Find where the given text appears and provide that cell's center as [x, y] coordinate. 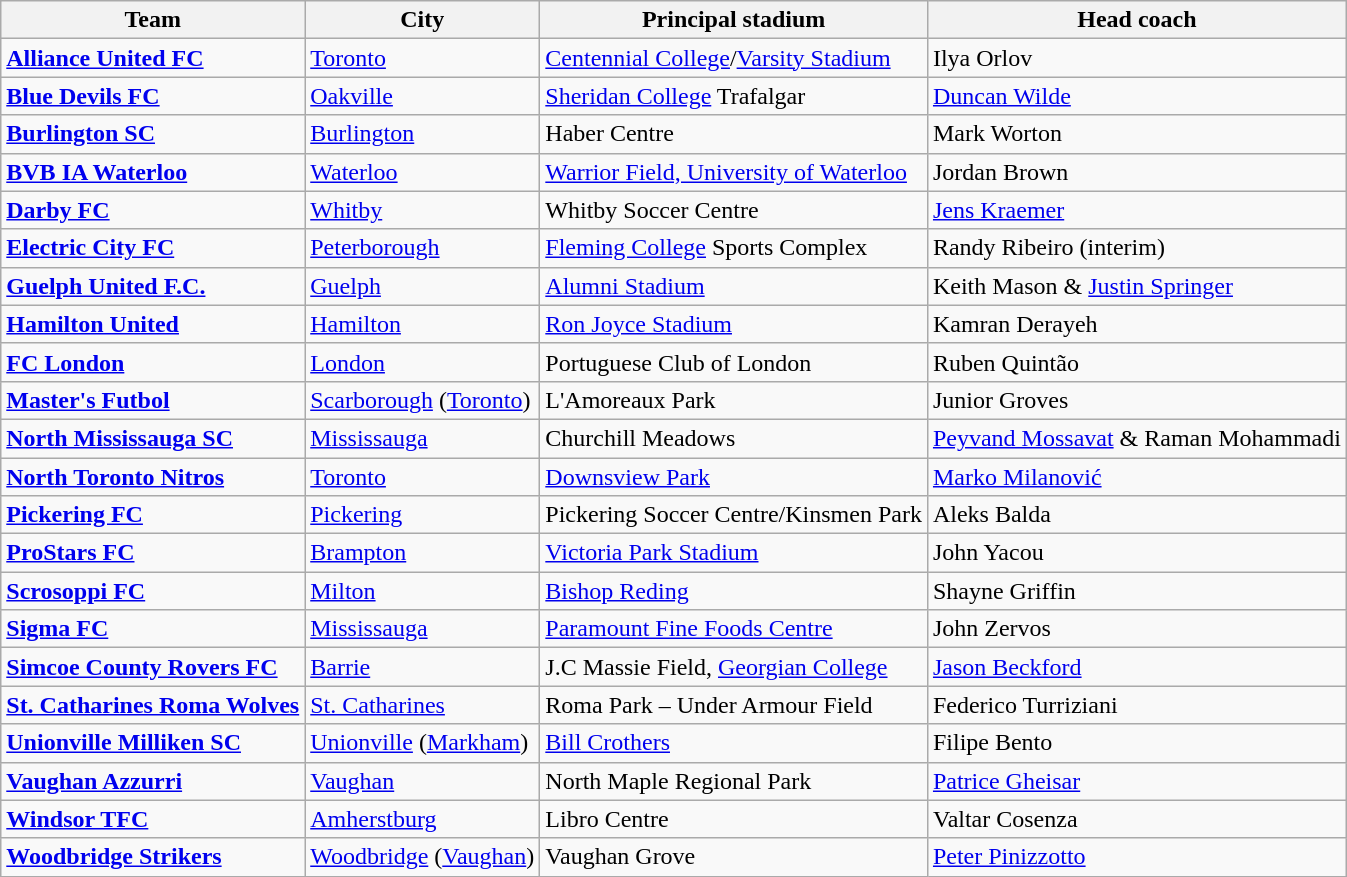
Jordan Brown [1136, 172]
Patrice Gheisar [1136, 781]
London [422, 362]
Amherstburg [422, 819]
Federico Turriziani [1136, 705]
St. Catharines Roma Wolves [153, 705]
Sigma FC [153, 629]
Windsor TFC [153, 819]
Woodbridge (Vaughan) [422, 857]
Filipe Bento [1136, 743]
Ruben Quintão [1136, 362]
Hamilton United [153, 324]
J.C Massie Field, Georgian College [734, 667]
St. Catharines [422, 705]
Shayne Griffin [1136, 591]
Warrior Field, University of Waterloo [734, 172]
Guelph United F.C. [153, 286]
Ilya Orlov [1136, 58]
Alumni Stadium [734, 286]
John Yacou [1136, 553]
Burlington [422, 134]
Haber Centre [734, 134]
Victoria Park Stadium [734, 553]
Peyvand Mossavat & Raman Mohammadi [1136, 438]
Brampton [422, 553]
North Maple Regional Park [734, 781]
Portuguese Club of London [734, 362]
Kamran Derayeh [1136, 324]
Pickering [422, 515]
Randy Ribeiro (interim) [1136, 248]
Aleks Balda [1136, 515]
Bill Crothers [734, 743]
Paramount Fine Foods Centre [734, 629]
Woodbridge Strikers [153, 857]
L'Amoreaux Park [734, 400]
Unionville (Markham) [422, 743]
Waterloo [422, 172]
Master's Futbol [153, 400]
Jens Kraemer [1136, 210]
Vaughan [422, 781]
Fleming College Sports Complex [734, 248]
Junior Groves [1136, 400]
Darby FC [153, 210]
John Zervos [1136, 629]
Marko Milanović [1136, 477]
Guelph [422, 286]
Unionville Milliken SC [153, 743]
Duncan Wilde [1136, 96]
BVB IA Waterloo [153, 172]
Alliance United FC [153, 58]
Vaughan Grove [734, 857]
Principal stadium [734, 20]
Peter Pinizzotto [1136, 857]
Milton [422, 591]
Roma Park – Under Armour Field [734, 705]
Scrosoppi FC [153, 591]
Barrie [422, 667]
Sheridan College Trafalgar [734, 96]
Valtar Cosenza [1136, 819]
Mark Worton [1136, 134]
Oakville [422, 96]
Libro Centre [734, 819]
Whitby [422, 210]
Head coach [1136, 20]
Team [153, 20]
Bishop Reding [734, 591]
Burlington SC [153, 134]
Electric City FC [153, 248]
FC London [153, 362]
Hamilton [422, 324]
Keith Mason & Justin Springer [1136, 286]
Pickering FC [153, 515]
Ron Joyce Stadium [734, 324]
North Mississauga SC [153, 438]
Pickering Soccer Centre/Kinsmen Park [734, 515]
Centennial College/Varsity Stadium [734, 58]
Downsview Park [734, 477]
Churchill Meadows [734, 438]
Peterborough [422, 248]
Simcoe County Rovers FC [153, 667]
City [422, 20]
Jason Beckford [1136, 667]
ProStars FC [153, 553]
Vaughan Azzurri [153, 781]
Whitby Soccer Centre [734, 210]
Scarborough (Toronto) [422, 400]
Blue Devils FC [153, 96]
North Toronto Nitros [153, 477]
